Determine the (X, Y) coordinate at the center of the cell enclosing the given text.  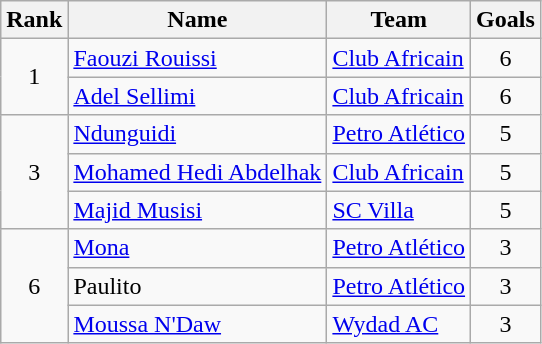
Faouzi Rouissi (198, 58)
Moussa N'Daw (198, 324)
Goals (506, 20)
Ndunguidi (198, 134)
Team (399, 20)
1 (34, 77)
SC Villa (399, 210)
Adel Sellimi (198, 96)
Wydad AC (399, 324)
Mohamed Hedi Abdelhak (198, 172)
Rank (34, 20)
Mona (198, 248)
Name (198, 20)
Majid Musisi (198, 210)
Paulito (198, 286)
